Detect which cell encompasses the target text, then output its [x, y] center coordinate. 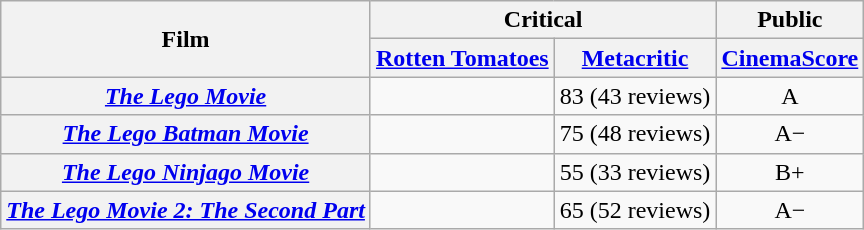
Public [790, 20]
83 (43 reviews) [635, 96]
CinemaScore [790, 58]
75 (48 reviews) [635, 134]
The Lego Ninjago Movie [186, 172]
The Lego Movie 2: The Second Part [186, 210]
Film [186, 39]
The Lego Batman Movie [186, 134]
The Lego Movie [186, 96]
A [790, 96]
55 (33 reviews) [635, 172]
65 (52 reviews) [635, 210]
Metacritic [635, 58]
Critical [542, 20]
B+ [790, 172]
Rotten Tomatoes [462, 58]
